Return the (x, y) coordinate for the center point of the cell that contains the specified text.  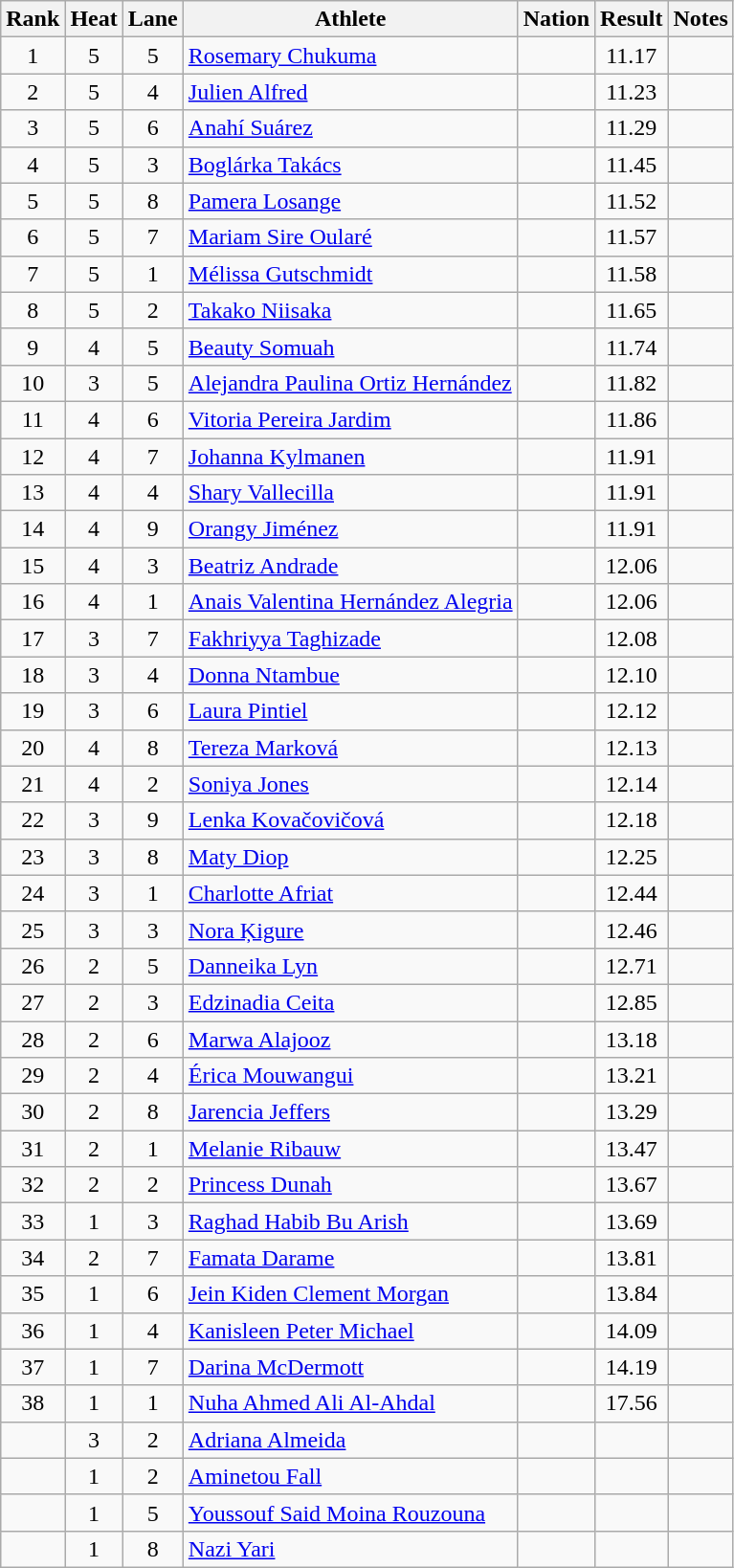
14.09 (632, 1331)
22 (33, 820)
Result (632, 19)
16 (33, 602)
30 (33, 1112)
Rosemary Chukuma (350, 56)
15 (33, 566)
Orangy Jiménez (350, 529)
Melanie Ribauw (350, 1149)
11.52 (632, 201)
Charlotte Afriat (350, 893)
Danneika Lyn (350, 966)
12.44 (632, 893)
14.19 (632, 1367)
Notes (701, 19)
Jein Kiden Clement Morgan (350, 1294)
10 (33, 383)
Famata Darame (350, 1258)
Rank (33, 19)
25 (33, 930)
13.29 (632, 1112)
13 (33, 493)
26 (33, 966)
11.45 (632, 165)
13.21 (632, 1076)
20 (33, 748)
Beauty Somuah (350, 347)
13.69 (632, 1221)
11.23 (632, 92)
12 (33, 457)
Lenka Kovačovičová (350, 820)
37 (33, 1367)
11.57 (632, 237)
13.47 (632, 1149)
38 (33, 1403)
Jarencia Jeffers (350, 1112)
Heat (94, 19)
12.46 (632, 930)
Nation (556, 19)
Marwa Alajooz (350, 1039)
28 (33, 1039)
12.08 (632, 638)
36 (33, 1331)
17 (33, 638)
Aminetou Fall (350, 1476)
Edzinadia Ceita (350, 1002)
11.86 (632, 419)
11.58 (632, 274)
Lane (153, 19)
Takako Niisaka (350, 310)
12.85 (632, 1002)
13.81 (632, 1258)
13.84 (632, 1294)
Nora Ķigure (350, 930)
12.18 (632, 820)
11.17 (632, 56)
Johanna Kylmanen (350, 457)
Soniya Jones (350, 784)
11.82 (632, 383)
Anais Valentina Hernández Alegria (350, 602)
24 (33, 893)
Laura Pintiel (350, 711)
13.67 (632, 1185)
19 (33, 711)
12.12 (632, 711)
31 (33, 1149)
Kanisleen Peter Michael (350, 1331)
11.74 (632, 347)
21 (33, 784)
34 (33, 1258)
Maty Diop (350, 857)
Shary Vallecilla (350, 493)
Boglárka Takács (350, 165)
Donna Ntambue (350, 675)
Nazi Yari (350, 1549)
Pamera Losange (350, 201)
Beatriz Andrade (350, 566)
Anahí Suárez (350, 128)
12.13 (632, 748)
12.71 (632, 966)
12.25 (632, 857)
Raghad Habib Bu Arish (350, 1221)
Youssouf Said Moina Rouzouna (350, 1512)
11.29 (632, 128)
17.56 (632, 1403)
Érica Mouwangui (350, 1076)
33 (33, 1221)
Athlete (350, 19)
Alejandra Paulina Ortiz Hernández (350, 383)
27 (33, 1002)
Darina McDermott (350, 1367)
Mélissa Gutschmidt (350, 274)
11.65 (632, 310)
Mariam Sire Oularé (350, 237)
12.14 (632, 784)
Princess Dunah (350, 1185)
14 (33, 529)
Julien Alfred (350, 92)
Adriana Almeida (350, 1440)
29 (33, 1076)
Vitoria Pereira Jardim (350, 419)
35 (33, 1294)
23 (33, 857)
Fakhriyya Taghizade (350, 638)
12.10 (632, 675)
13.18 (632, 1039)
18 (33, 675)
11 (33, 419)
32 (33, 1185)
Nuha Ahmed Ali Al-Ahdal (350, 1403)
Tereza Marková (350, 748)
